Identify which cell holds the provided text, then report its (X, Y) central coordinate. 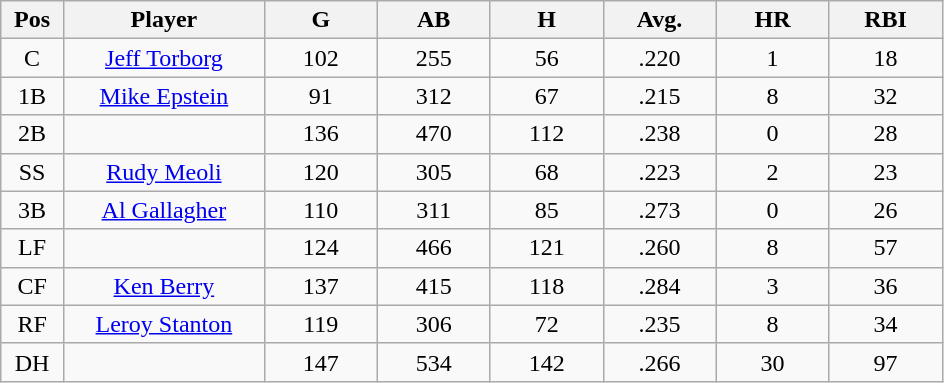
Mike Epstein (164, 96)
.220 (660, 58)
91 (320, 96)
57 (886, 248)
534 (434, 362)
Al Gallagher (164, 210)
3B (32, 210)
.284 (660, 286)
112 (546, 134)
470 (434, 134)
32 (886, 96)
97 (886, 362)
2B (32, 134)
Rudy Meoli (164, 172)
142 (546, 362)
124 (320, 248)
AB (434, 20)
18 (886, 58)
LF (32, 248)
137 (320, 286)
26 (886, 210)
3 (772, 286)
255 (434, 58)
119 (320, 324)
72 (546, 324)
466 (434, 248)
68 (546, 172)
SS (32, 172)
415 (434, 286)
.266 (660, 362)
121 (546, 248)
23 (886, 172)
311 (434, 210)
Jeff Torborg (164, 58)
30 (772, 362)
305 (434, 172)
RBI (886, 20)
120 (320, 172)
85 (546, 210)
1B (32, 96)
CF (32, 286)
312 (434, 96)
34 (886, 324)
Player (164, 20)
.215 (660, 96)
H (546, 20)
67 (546, 96)
RF (32, 324)
306 (434, 324)
136 (320, 134)
Ken Berry (164, 286)
28 (886, 134)
2 (772, 172)
C (32, 58)
110 (320, 210)
G (320, 20)
118 (546, 286)
Avg. (660, 20)
.223 (660, 172)
DH (32, 362)
.273 (660, 210)
Leroy Stanton (164, 324)
1 (772, 58)
.238 (660, 134)
102 (320, 58)
HR (772, 20)
147 (320, 362)
.260 (660, 248)
.235 (660, 324)
Pos (32, 20)
36 (886, 286)
56 (546, 58)
